Determine the (X, Y) coordinate at the center of the cell enclosing the given text.  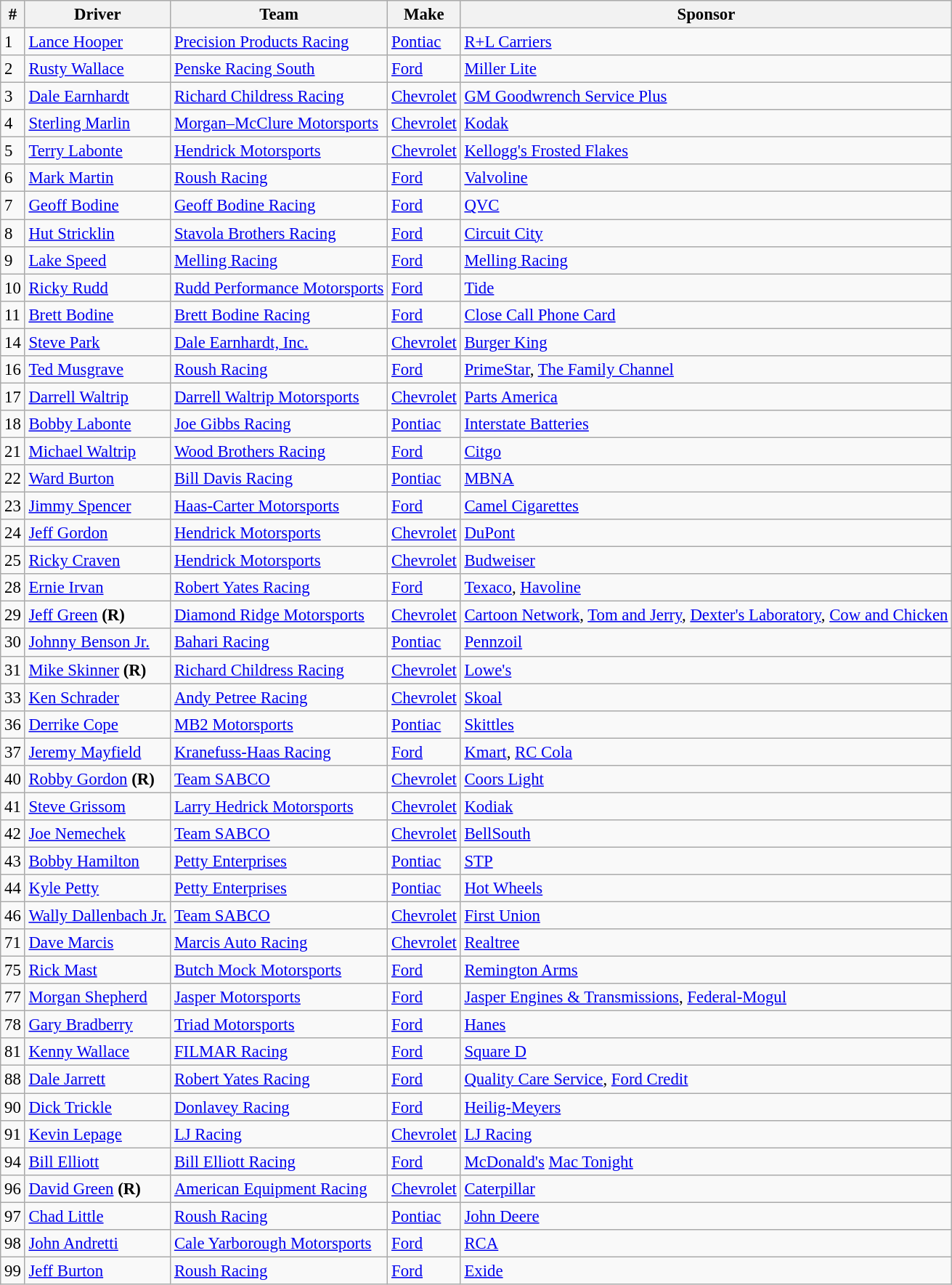
Wally Dallenbach Jr. (97, 916)
Joe Gibbs Racing (279, 424)
29 (13, 615)
Ricky Craven (97, 561)
Triad Motorsports (279, 1025)
John Andretti (97, 1244)
Jeremy Mayfield (97, 752)
Sterling Marlin (97, 123)
Wood Brothers Racing (279, 451)
MB2 Motorsports (279, 724)
Precision Products Racing (279, 42)
17 (13, 397)
PrimeStar, The Family Channel (706, 370)
Bahari Racing (279, 643)
Budweiser (706, 561)
Penske Racing South (279, 69)
Donlavey Racing (279, 1107)
Pennzoil (706, 643)
24 (13, 533)
75 (13, 970)
Ted Musgrave (97, 370)
30 (13, 643)
Ward Burton (97, 479)
Heilig-Meyers (706, 1107)
Lowe's (706, 670)
Lake Speed (97, 260)
10 (13, 288)
91 (13, 1134)
Jeff Green (R) (97, 615)
Kenny Wallace (97, 1053)
37 (13, 752)
Diamond Ridge Motorsports (279, 615)
98 (13, 1244)
Kodiak (706, 806)
6 (13, 178)
Caterpillar (706, 1188)
Camel Cigarettes (706, 506)
R+L Carriers (706, 42)
Morgan–McClure Motorsports (279, 123)
Skittles (706, 724)
Circuit City (706, 233)
46 (13, 916)
22 (13, 479)
MBNA (706, 479)
Dale Earnhardt, Inc. (279, 342)
Dave Marcis (97, 943)
STP (706, 861)
7 (13, 206)
Cartoon Network, Tom and Jerry, Dexter's Laboratory, Cow and Chicken (706, 615)
Texaco, Havoline (706, 588)
Parts America (706, 397)
Rusty Wallace (97, 69)
Coors Light (706, 779)
Dale Earnhardt (97, 97)
23 (13, 506)
43 (13, 861)
Stavola Brothers Racing (279, 233)
90 (13, 1107)
# (13, 15)
Dale Jarrett (97, 1079)
4 (13, 123)
Kevin Lepage (97, 1134)
Dick Trickle (97, 1107)
40 (13, 779)
Square D (706, 1053)
21 (13, 451)
28 (13, 588)
Jimmy Spencer (97, 506)
2 (13, 69)
41 (13, 806)
Kmart, RC Cola (706, 752)
14 (13, 342)
Exide (706, 1270)
First Union (706, 916)
11 (13, 315)
Johnny Benson Jr. (97, 643)
Burger King (706, 342)
1 (13, 42)
Bobby Hamilton (97, 861)
Jeff Gordon (97, 533)
42 (13, 834)
David Green (R) (97, 1188)
Larry Hedrick Motorsports (279, 806)
81 (13, 1053)
Geoff Bodine (97, 206)
Make (424, 15)
9 (13, 260)
Chad Little (97, 1216)
John Deere (706, 1216)
Jasper Engines & Transmissions, Federal-Mogul (706, 997)
Michael Waltrip (97, 451)
Bill Elliott Racing (279, 1162)
Ernie Irvan (97, 588)
Darrell Waltrip Motorsports (279, 397)
Gary Bradberry (97, 1025)
44 (13, 888)
Kellogg's Frosted Flakes (706, 151)
Bill Davis Racing (279, 479)
Close Call Phone Card (706, 315)
94 (13, 1162)
American Equipment Racing (279, 1188)
33 (13, 697)
16 (13, 370)
Bill Elliott (97, 1162)
Joe Nemechek (97, 834)
18 (13, 424)
36 (13, 724)
Haas-Carter Motorsports (279, 506)
Derrike Cope (97, 724)
Ken Schrader (97, 697)
QVC (706, 206)
Remington Arms (706, 970)
Miller Lite (706, 69)
77 (13, 997)
Quality Care Service, Ford Credit (706, 1079)
78 (13, 1025)
Driver (97, 15)
Interstate Batteries (706, 424)
FILMAR Racing (279, 1053)
Andy Petree Racing (279, 697)
Mark Martin (97, 178)
Ricky Rudd (97, 288)
Tide (706, 288)
Robby Gordon (R) (97, 779)
Rudd Performance Motorsports (279, 288)
99 (13, 1270)
Jeff Burton (97, 1270)
Morgan Shepherd (97, 997)
DuPont (706, 533)
Team (279, 15)
Citgo (706, 451)
Rick Mast (97, 970)
Valvoline (706, 178)
Mike Skinner (R) (97, 670)
5 (13, 151)
Kodak (706, 123)
Butch Mock Motorsports (279, 970)
Brett Bodine (97, 315)
88 (13, 1079)
Cale Yarborough Motorsports (279, 1244)
Brett Bodine Racing (279, 315)
Realtree (706, 943)
McDonald's Mac Tonight (706, 1162)
Geoff Bodine Racing (279, 206)
25 (13, 561)
Steve Park (97, 342)
Skoal (706, 697)
97 (13, 1216)
Hot Wheels (706, 888)
8 (13, 233)
Sponsor (706, 15)
Terry Labonte (97, 151)
Bobby Labonte (97, 424)
GM Goodwrench Service Plus (706, 97)
Darrell Waltrip (97, 397)
Hut Stricklin (97, 233)
96 (13, 1188)
Kyle Petty (97, 888)
Kranefuss-Haas Racing (279, 752)
3 (13, 97)
Steve Grissom (97, 806)
Lance Hooper (97, 42)
BellSouth (706, 834)
71 (13, 943)
RCA (706, 1244)
31 (13, 670)
Marcis Auto Racing (279, 943)
Hanes (706, 1025)
Jasper Motorsports (279, 997)
